Output the [X, Y] coordinate of the center of the cell containing the given text.  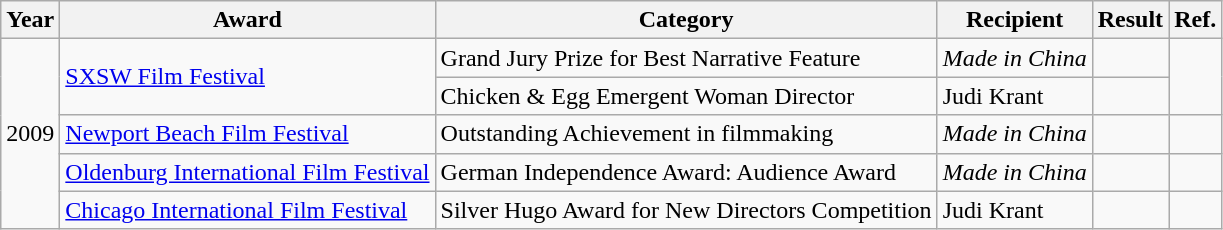
German Independence Award: Audience Award [686, 172]
Chicken & Egg Emergent Woman Director [686, 96]
Oldenburg International Film Festival [248, 172]
Outstanding Achievement in filmmaking [686, 134]
Year [30, 20]
2009 [30, 134]
Category [686, 20]
Chicago International Film Festival [248, 210]
Award [248, 20]
Result [1130, 20]
Newport Beach Film Festival [248, 134]
Ref. [1196, 20]
SXSW Film Festival [248, 77]
Grand Jury Prize for Best Narrative Feature [686, 58]
Recipient [1014, 20]
Silver Hugo Award for New Directors Competition [686, 210]
